Return the [X, Y] coordinate for the center point of the cell that contains the specified text.  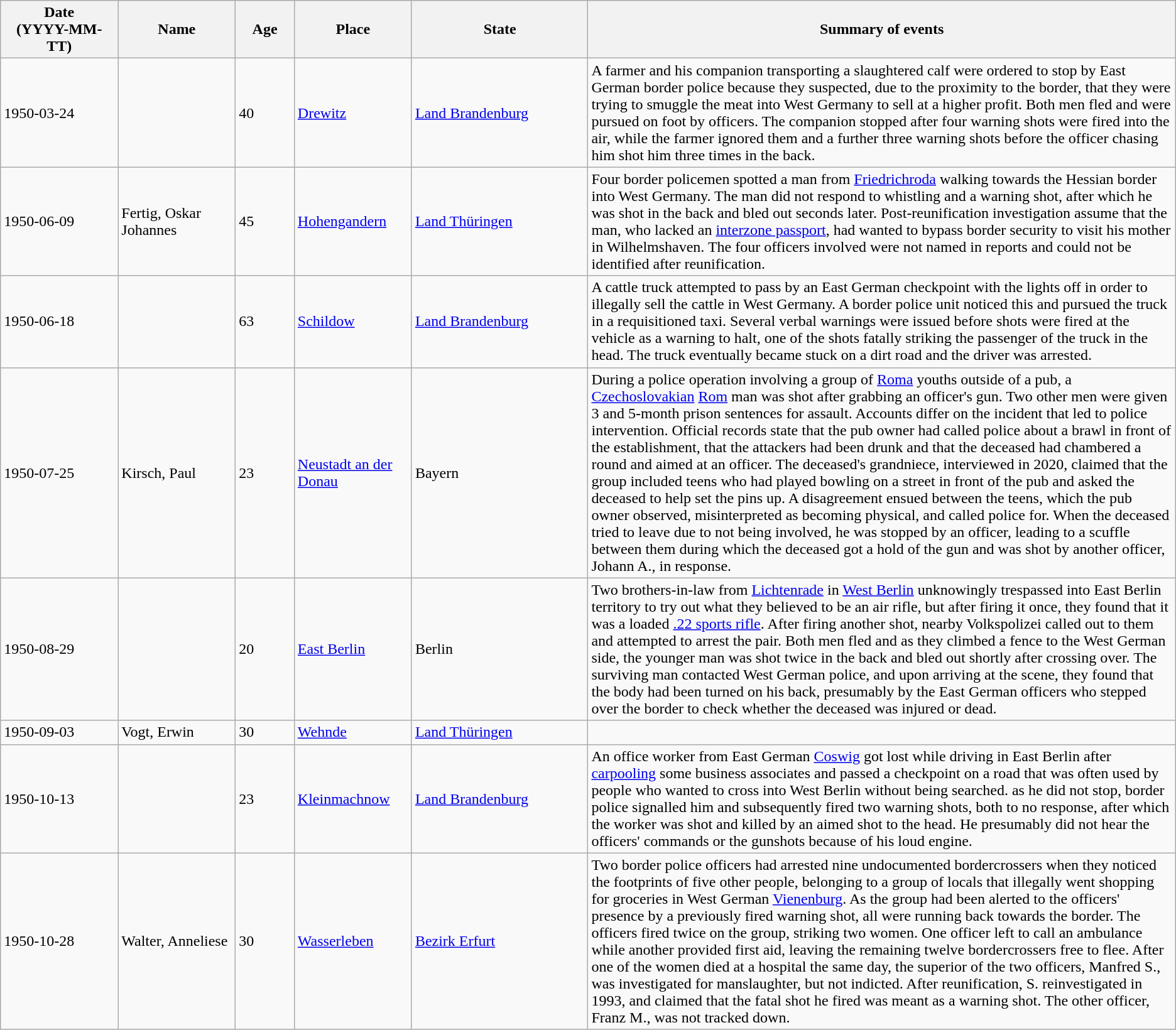
1950-08-29 [59, 649]
1950-06-09 [59, 221]
Kirsch, Paul [177, 472]
Bezirk Erfurt [500, 941]
Berlin [500, 649]
Kleinmachnow [353, 799]
20 [265, 649]
Walter, Anneliese [177, 941]
1950-10-28 [59, 941]
Name [177, 30]
Hohengandern [353, 221]
45 [265, 221]
1950-03-24 [59, 113]
Wasserleben [353, 941]
Vogt, Erwin [177, 732]
Place [353, 30]
East Berlin [353, 649]
Summary of events [882, 30]
Schildow [353, 322]
Fertig, Oskar Johannes [177, 221]
Date(YYYY-MM-TT) [59, 30]
State [500, 30]
1950-07-25 [59, 472]
Bayern [500, 472]
Wehnde [353, 732]
Neustadt an der Donau [353, 472]
1950-10-13 [59, 799]
1950-06-18 [59, 322]
Age [265, 30]
63 [265, 322]
40 [265, 113]
1950-09-03 [59, 732]
Drewitz [353, 113]
